Search for the cell housing the specified text and yield its [X, Y] center coordinate. 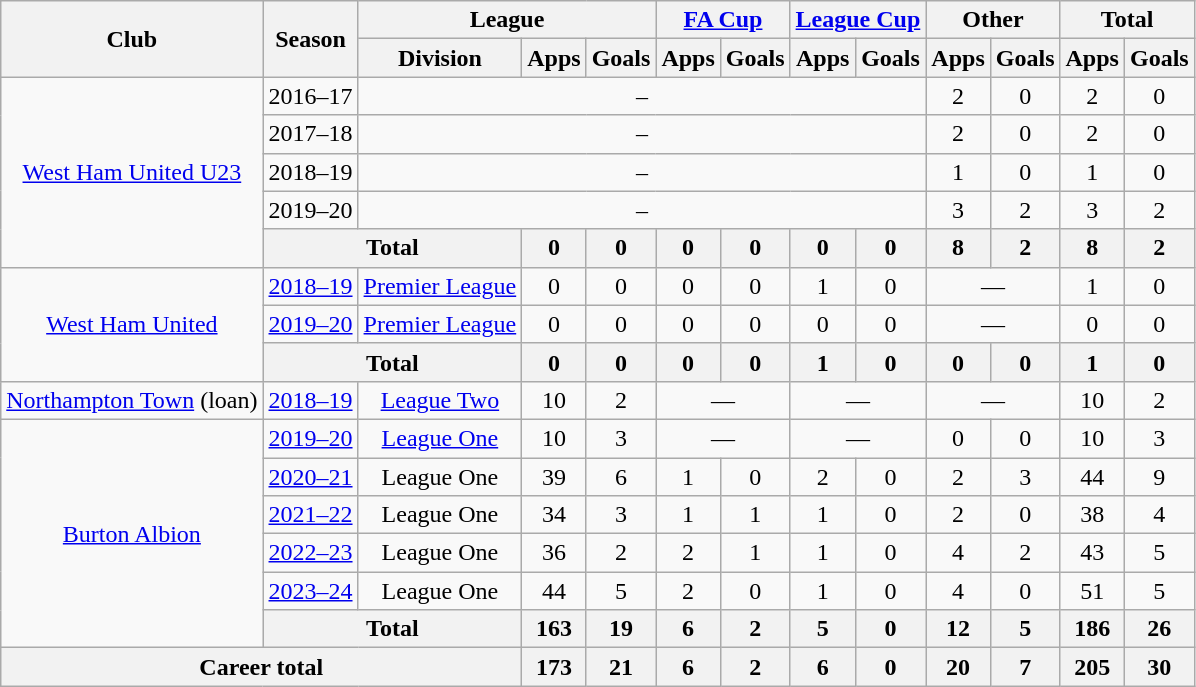
30 [1159, 667]
2021–22 [310, 515]
186 [1092, 629]
163 [554, 629]
West Ham United [132, 324]
19 [621, 629]
205 [1092, 667]
2017–18 [310, 134]
7 [1025, 667]
West Ham United U23 [132, 172]
Other [993, 20]
39 [554, 477]
51 [1092, 591]
League Cup [858, 20]
173 [554, 667]
12 [958, 629]
26 [1159, 629]
Season [310, 39]
2020–21 [310, 477]
League [507, 20]
20 [958, 667]
9 [1159, 477]
Northampton Town (loan) [132, 400]
FA Cup [723, 20]
Career total [262, 667]
Division [440, 58]
Burton Albion [132, 533]
League Two [440, 400]
34 [554, 515]
2022–23 [310, 553]
36 [554, 553]
Club [132, 39]
38 [1092, 515]
43 [1092, 553]
2023–24 [310, 591]
2016–17 [310, 96]
21 [621, 667]
